Search for the cell housing the specified text and yield its [x, y] center coordinate. 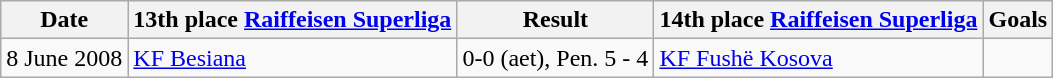
KF Fushë Kosova [818, 58]
Goals [1018, 20]
8 June 2008 [64, 58]
14th place Raiffeisen Superliga [818, 20]
Date [64, 20]
Result [556, 20]
KF Besiana [292, 58]
0-0 (aet), Pen. 5 - 4 [556, 58]
13th place Raiffeisen Superliga [292, 20]
